From the cell containing the given text, extract its center point as (x, y) coordinate. 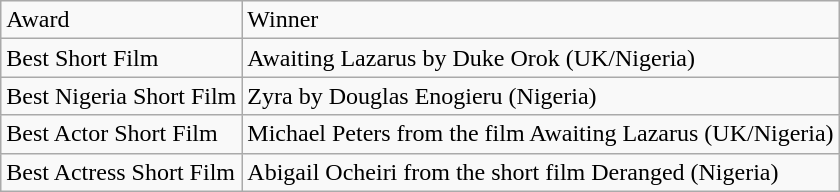
Award (122, 20)
Best Nigeria Short Film (122, 96)
Awaiting Lazarus by Duke Orok (UK/Nigeria) (540, 58)
Abigail Ocheiri from the short film Deranged (Nigeria) (540, 172)
Winner (540, 20)
Zyra by Douglas Enogieru (Nigeria) (540, 96)
Best Actress Short Film (122, 172)
Best Actor Short Film (122, 134)
Best Short Film (122, 58)
Michael Peters from the film Awaiting Lazarus (UK/Nigeria) (540, 134)
